Search for the cell housing the specified text and yield its (X, Y) center coordinate. 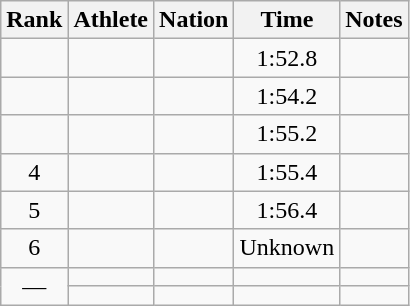
Unknown (287, 248)
1:54.2 (287, 96)
1:52.8 (287, 58)
1:56.4 (287, 210)
Time (287, 20)
Athlete (111, 20)
Rank (34, 20)
5 (34, 210)
Notes (374, 20)
1:55.4 (287, 172)
6 (34, 248)
Nation (194, 20)
1:55.2 (287, 134)
4 (34, 172)
— (34, 286)
